Output the [X, Y] coordinate of the center of the cell containing the given text.  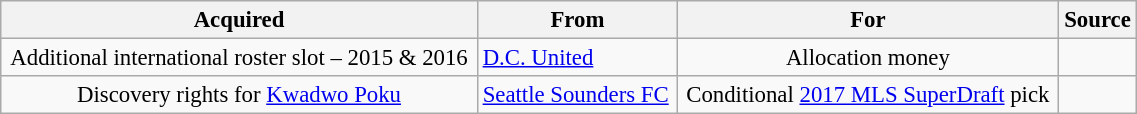
Conditional 2017 MLS SuperDraft pick [868, 95]
Discovery rights for Kwadwo Poku [240, 95]
Additional international roster slot – 2015 & 2016 [240, 58]
Acquired [240, 20]
Seattle Sounders FC [577, 95]
Source [1098, 20]
Allocation money [868, 58]
D.C. United [577, 58]
For [868, 20]
From [577, 20]
